Output the [X, Y] coordinate of the center of the cell containing the given text.  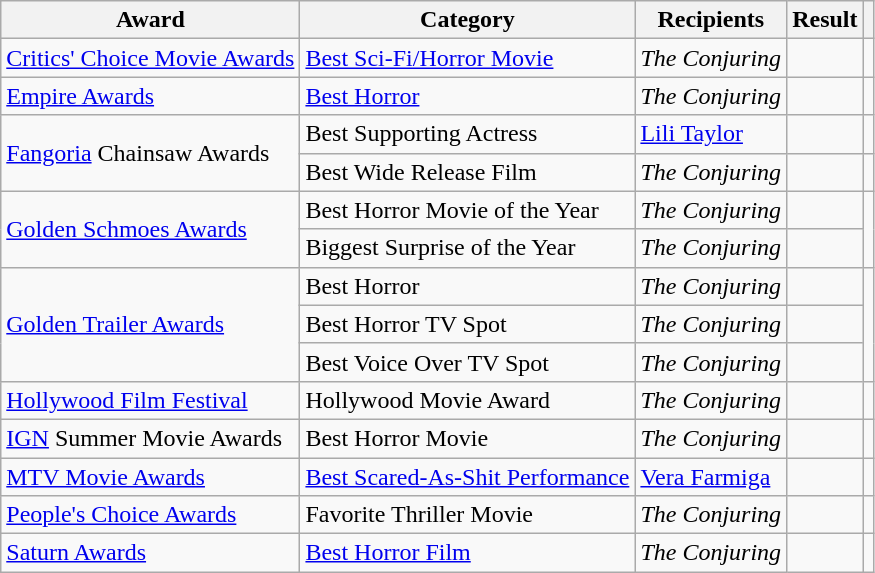
Lili Taylor [711, 134]
Category [468, 20]
Best Horror Movie of the Year [468, 210]
Best Wide Release Film [468, 172]
Favorite Thriller Movie [468, 515]
Empire Awards [150, 96]
Best Scared-As-Shit Performance [468, 477]
Result [825, 20]
Critics' Choice Movie Awards [150, 58]
People's Choice Awards [150, 515]
Fangoria Chainsaw Awards [150, 153]
Best Horror Film [468, 553]
Recipients [711, 20]
Best Horror TV Spot [468, 324]
Best Supporting Actress [468, 134]
Best Voice Over TV Spot [468, 362]
MTV Movie Awards [150, 477]
Saturn Awards [150, 553]
Hollywood Movie Award [468, 400]
IGN Summer Movie Awards [150, 438]
Award [150, 20]
Best Sci-Fi/Horror Movie [468, 58]
Biggest Surprise of the Year [468, 248]
Hollywood Film Festival [150, 400]
Best Horror Movie [468, 438]
Golden Schmoes Awards [150, 229]
Vera Farmiga [711, 477]
Golden Trailer Awards [150, 324]
